Extract the (X, Y) coordinate from the center of the cell holding the provided text.  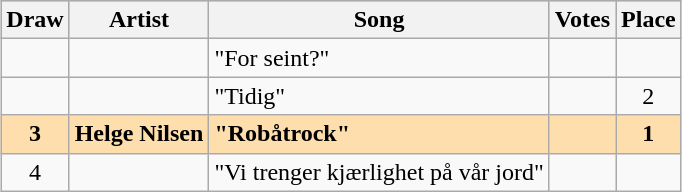
Draw (35, 20)
4 (35, 172)
Helge Nilsen (139, 134)
3 (35, 134)
Place (649, 20)
2 (649, 96)
Artist (139, 20)
1 (649, 134)
Song (379, 20)
"Vi trenger kjærlighet på vår jord" (379, 172)
"Robåtrock" (379, 134)
"For seint?" (379, 58)
"Tidig" (379, 96)
Votes (582, 20)
